From the cell containing the given text, extract its center point as [X, Y] coordinate. 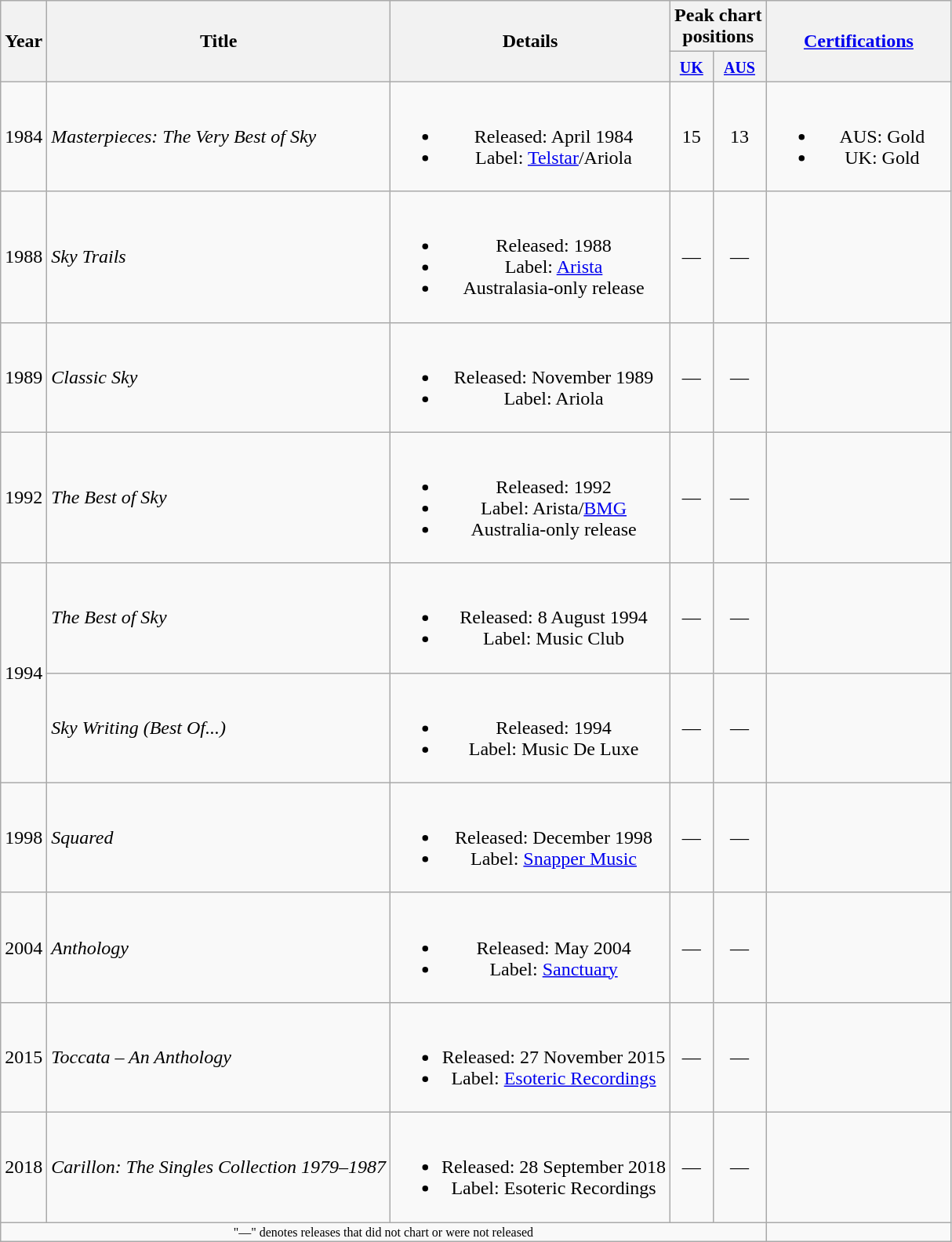
Released: 1992Label: Arista/BMGAustralia-only release [530, 497]
Peak chartpositions [718, 27]
Released: April 1984Label: Telstar/Ariola [530, 136]
2018 [24, 1167]
Released: 28 September 2018Label: Esoteric Recordings [530, 1167]
Classic Sky [219, 377]
Released: 27 November 2015Label: Esoteric Recordings [530, 1057]
Released: 1988Label: AristaAustralasia-only release [530, 257]
1989 [24, 377]
Anthology [219, 947]
"—" denotes releases that did not chart or were not released [383, 1231]
Released: December 1998Label: Snapper Music [530, 837]
2004 [24, 947]
1988 [24, 257]
AUS: GoldUK: Gold [859, 136]
Sky Writing (Best Of...) [219, 728]
Masterpieces: The Very Best of Sky [219, 136]
Released: May 2004Label: Sanctuary [530, 947]
1994 [24, 673]
1984 [24, 136]
Released: 1994Label: Music De Luxe [530, 728]
Certifications [859, 41]
Released: 8 August 1994Label: Music Club [530, 618]
15 [692, 136]
Details [530, 41]
Title [219, 41]
UK [692, 67]
2015 [24, 1057]
Squared [219, 837]
Toccata – An Anthology [219, 1057]
Released: November 1989Label: Ariola [530, 377]
13 [739, 136]
AUS [739, 67]
1998 [24, 837]
Year [24, 41]
1992 [24, 497]
Sky Trails [219, 257]
Carillon: The Singles Collection 1979–1987 [219, 1167]
